Output the [X, Y] coordinate of the center of the cell containing the given text.  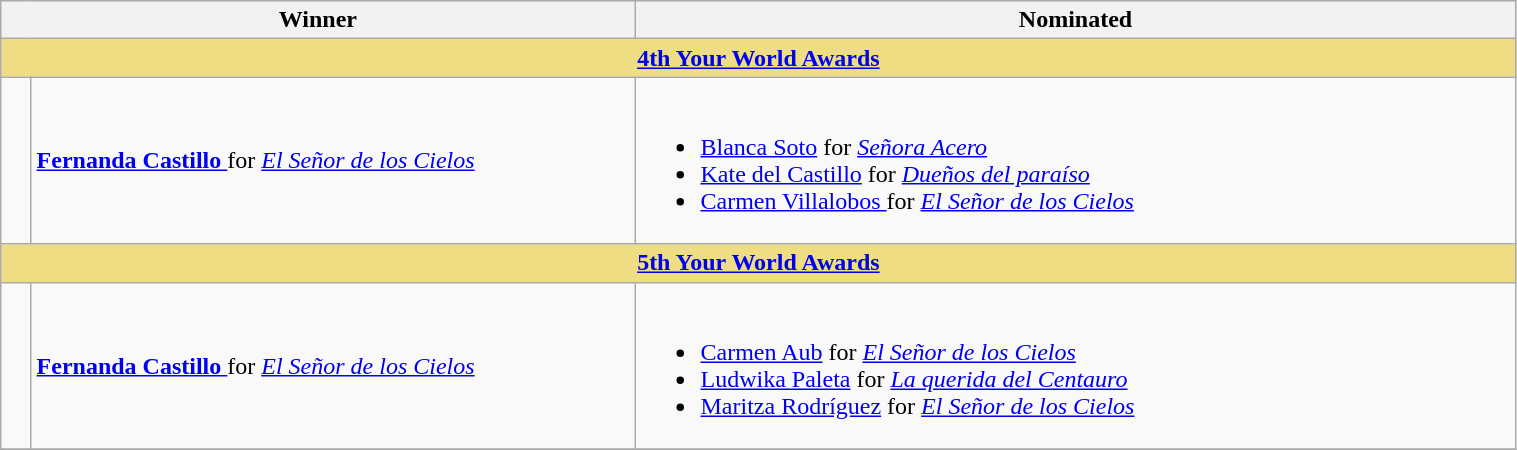
Winner [318, 20]
4th Your World Awards [758, 58]
Blanca Soto for Señora AceroKate del Castillo for Dueños del paraísoCarmen Villalobos for El Señor de los Cielos [1076, 160]
Carmen Aub for El Señor de los CielosLudwika Paleta for La querida del CentauroMaritza Rodríguez for El Señor de los Cielos [1076, 366]
Nominated [1076, 20]
5th Your World Awards [758, 263]
